Determine the (X, Y) coordinate at the center of the cell enclosing the given text.  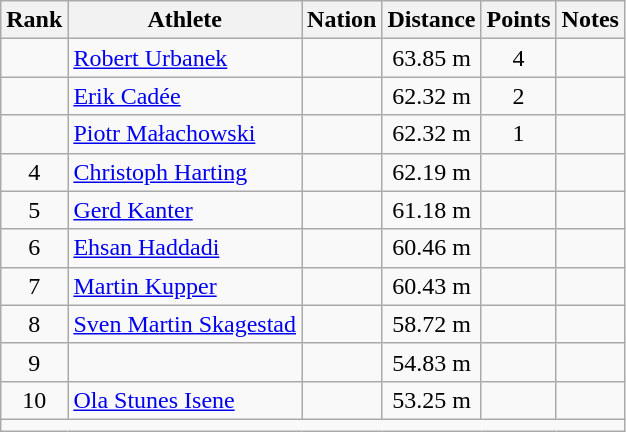
Gerd Kanter (185, 210)
9 (34, 362)
Distance (432, 20)
2 (518, 96)
Erik Cadée (185, 96)
10 (34, 400)
63.85 m (432, 58)
7 (34, 286)
60.46 m (432, 248)
Martin Kupper (185, 286)
Athlete (185, 20)
Piotr Małachowski (185, 134)
Rank (34, 20)
Notes (590, 20)
Nation (342, 20)
54.83 m (432, 362)
Robert Urbanek (185, 58)
60.43 m (432, 286)
53.25 m (432, 400)
8 (34, 324)
Ola Stunes Isene (185, 400)
5 (34, 210)
Ehsan Haddadi (185, 248)
58.72 m (432, 324)
61.18 m (432, 210)
Christoph Harting (185, 172)
Sven Martin Skagestad (185, 324)
1 (518, 134)
62.19 m (432, 172)
Points (518, 20)
6 (34, 248)
